Capture the cell that displays the provided text and extract its [x, y] central coordinate. 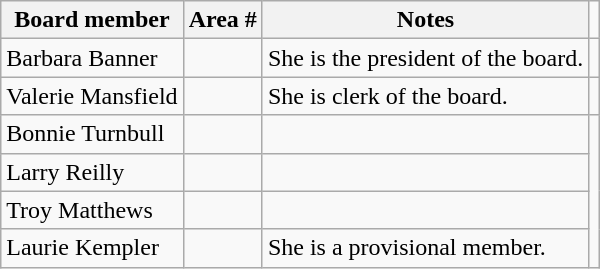
She is a provisional member. [425, 248]
Barbara Banner [92, 58]
Larry Reilly [92, 172]
Troy Matthews [92, 210]
Area # [222, 20]
She is the president of the board. [425, 58]
Notes [425, 20]
Laurie Kempler [92, 248]
Bonnie Turnbull [92, 134]
Board member [92, 20]
Valerie Mansfield [92, 96]
She is clerk of the board. [425, 96]
